For the text-containing cell, return its midpoint in [X, Y] coordinate format. 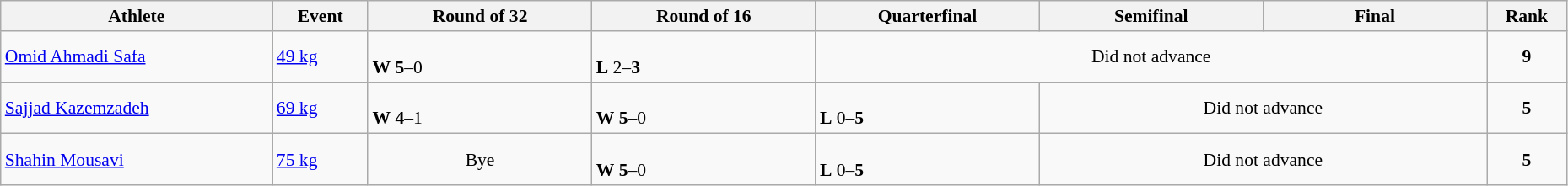
Semifinal [1150, 16]
Omid Ahmadi Safa [137, 57]
Shahin Mousavi [137, 160]
Quarterfinal [928, 16]
Rank [1527, 16]
Athlete [137, 16]
L 2–3 [703, 57]
Event [321, 16]
Round of 32 [479, 16]
Final [1375, 16]
9 [1527, 57]
75 kg [321, 160]
49 kg [321, 57]
69 kg [321, 108]
Sajjad Kazemzadeh [137, 108]
Bye [479, 160]
Round of 16 [703, 16]
W 4–1 [479, 108]
